Scan for the cell matching the given text and deliver its (X, Y) coordinate at center. 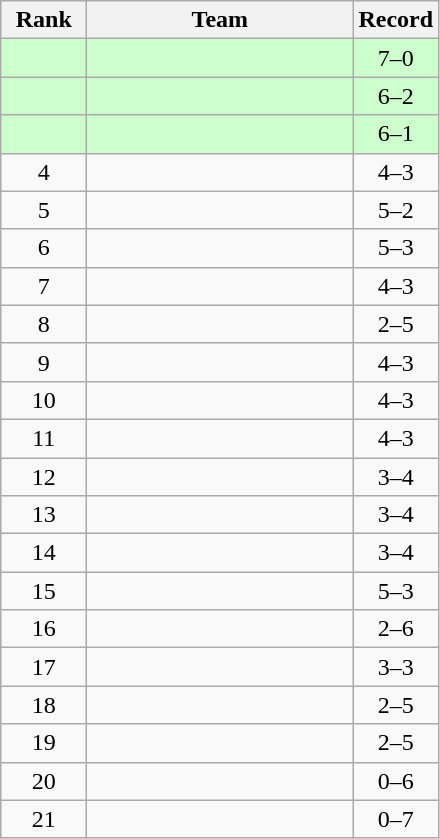
12 (44, 477)
20 (44, 781)
Team (220, 20)
6 (44, 248)
17 (44, 667)
5–2 (396, 210)
3–3 (396, 667)
4 (44, 172)
11 (44, 438)
7 (44, 286)
9 (44, 362)
2–6 (396, 629)
15 (44, 591)
6–1 (396, 134)
14 (44, 553)
18 (44, 705)
13 (44, 515)
5 (44, 210)
8 (44, 324)
21 (44, 819)
19 (44, 743)
0–6 (396, 781)
Rank (44, 20)
7–0 (396, 58)
0–7 (396, 819)
Record (396, 20)
16 (44, 629)
10 (44, 400)
6–2 (396, 96)
